Locate the cell with the specified text and output its (x, y) center coordinate. 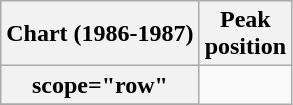
scope="row" (100, 85)
Peakposition (245, 34)
Chart (1986-1987) (100, 34)
